Provide the [X, Y] coordinate of the cell's center where the given text is located.  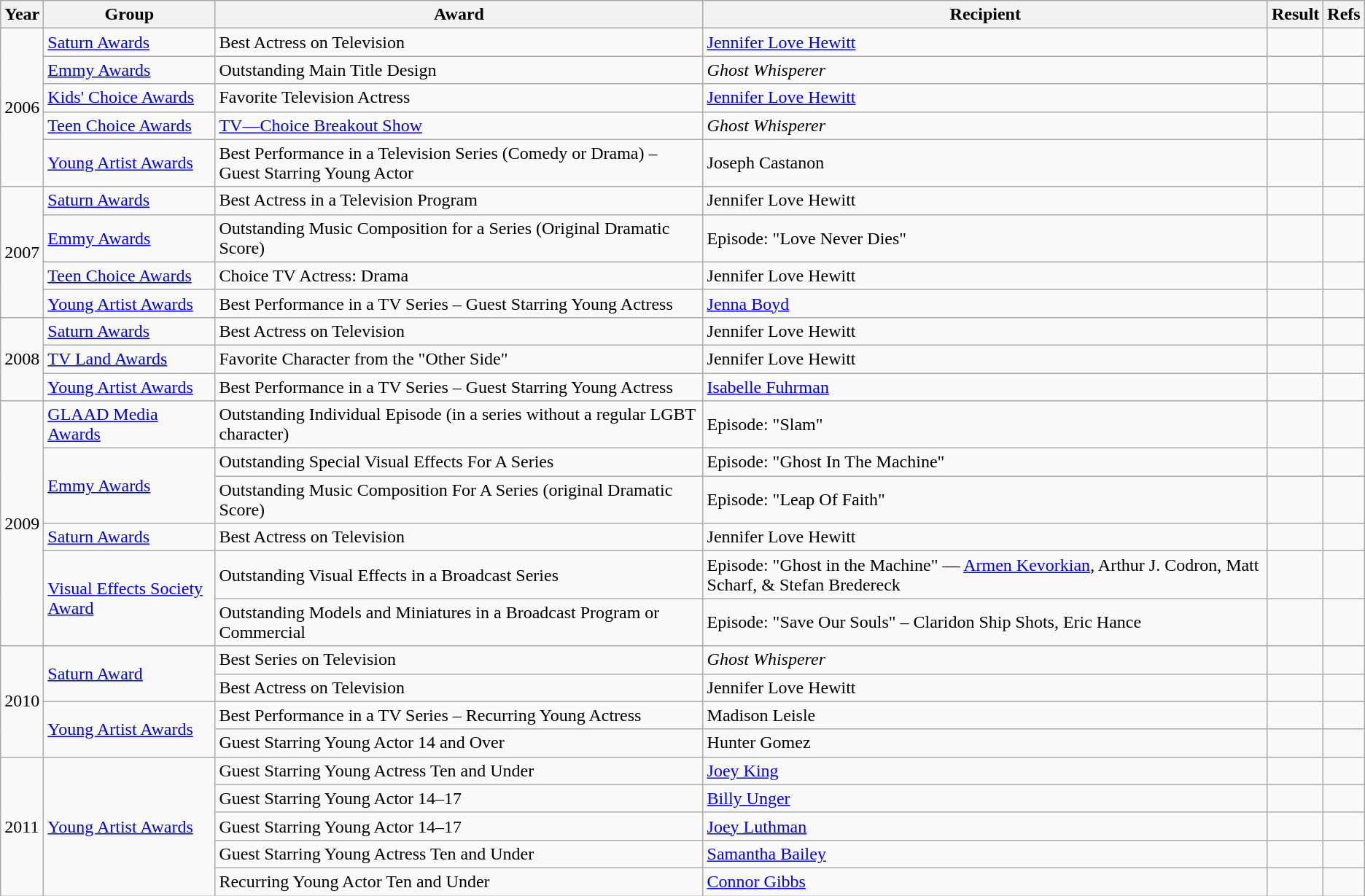
Isabelle Fuhrman [985, 387]
2010 [22, 701]
Madison Leisle [985, 715]
TV—Choice Breakout Show [459, 125]
Visual Effects Society Award [130, 599]
Year [22, 15]
2008 [22, 359]
Episode: "Ghost in the Machine" — Armen Kevorkian, Arthur J. Codron, Matt Scharf, & Stefan Bredereck [985, 574]
Outstanding Special Visual Effects For A Series [459, 462]
Episode: "Ghost In The Machine" [985, 462]
Joey King [985, 771]
Saturn Award [130, 674]
2007 [22, 252]
Outstanding Music Composition For A Series (original Dramatic Score) [459, 500]
TV Land Awards [130, 359]
Recurring Young Actor Ten and Under [459, 881]
Guest Starring Young Actor 14 and Over [459, 743]
Samantha Bailey [985, 854]
Outstanding Individual Episode (in a series without a regular LGBT character) [459, 424]
Result [1295, 15]
Joey Luthman [985, 826]
Best Actress in a Television Program [459, 200]
Episode: "Leap Of Faith" [985, 500]
Outstanding Models and Miniatures in a Broadcast Program or Commercial [459, 623]
GLAAD Media Awards [130, 424]
Episode: "Slam" [985, 424]
Hunter Gomez [985, 743]
Favorite Television Actress [459, 98]
Episode: "Love Never Dies" [985, 238]
Joseph Castanon [985, 163]
Outstanding Main Title Design [459, 70]
Group [130, 15]
Episode: "Save Our Souls" – Claridon Ship Shots, Eric Hance [985, 623]
Best Performance in a Television Series (Comedy or Drama) – Guest Starring Young Actor [459, 163]
Recipient [985, 15]
Kids' Choice Awards [130, 98]
Outstanding Visual Effects in a Broadcast Series [459, 574]
Choice TV Actress: Drama [459, 276]
Best Series on Television [459, 660]
Outstanding Music Composition for a Series (Original Dramatic Score) [459, 238]
2011 [22, 826]
2006 [22, 108]
Billy Unger [985, 798]
Refs [1344, 15]
2009 [22, 523]
Award [459, 15]
Connor Gibbs [985, 881]
Best Performance in a TV Series – Recurring Young Actress [459, 715]
Jenna Boyd [985, 303]
Favorite Character from the "Other Side" [459, 359]
